For the text-containing cell, return its midpoint in (X, Y) coordinate format. 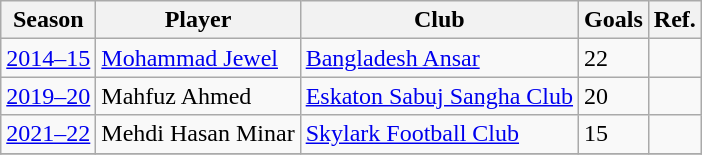
Mehdi Hasan Minar (198, 134)
2014–15 (48, 58)
22 (614, 58)
Mohammad Jewel (198, 58)
Skylark Football Club (439, 134)
Mahfuz Ahmed (198, 96)
2019–20 (48, 96)
20 (614, 96)
2021–22 (48, 134)
Goals (614, 20)
15 (614, 134)
Bangladesh Ansar (439, 58)
Season (48, 20)
Club (439, 20)
Eskaton Sabuj Sangha Club (439, 96)
Ref. (674, 20)
Player (198, 20)
